Return [X, Y] of the center of cell containing provided text 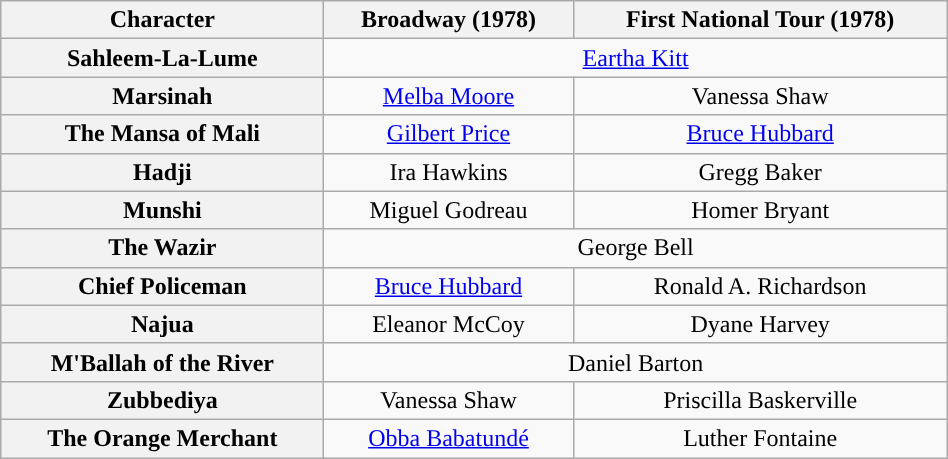
The Orange Merchant [162, 438]
Dyane Harvey [760, 324]
Marsinah [162, 96]
Ronald A. Richardson [760, 286]
Zubbediya [162, 400]
M'Ballah of the River [162, 362]
Luther Fontaine [760, 438]
Gregg Baker [760, 172]
Sahleem-La-Lume [162, 58]
Eartha Kitt [636, 58]
George Bell [636, 248]
Miguel Godreau [448, 210]
The Wazir [162, 248]
Broadway (1978) [448, 20]
Najua [162, 324]
Hadji [162, 172]
Character [162, 20]
Gilbert Price [448, 134]
Homer Bryant [760, 210]
Munshi [162, 210]
Eleanor McCoy [448, 324]
The Mansa of Mali [162, 134]
Ira Hawkins [448, 172]
Melba Moore [448, 96]
Obba Babatundé [448, 438]
Daniel Barton [636, 362]
First National Tour (1978) [760, 20]
Chief Policeman [162, 286]
Priscilla Baskerville [760, 400]
